Return [X, Y] of the center of cell containing provided text 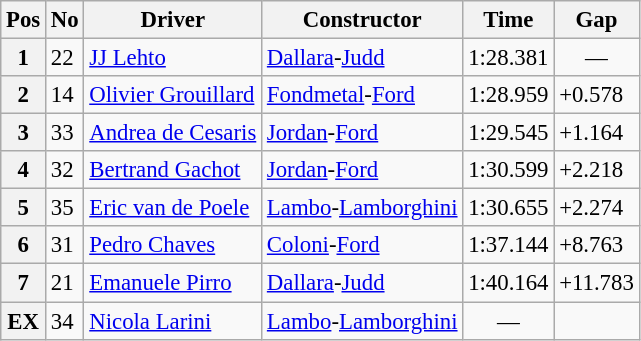
Emanuele Pirro [173, 283]
Pos [24, 20]
5 [24, 208]
+8.763 [596, 245]
3 [24, 133]
+2.274 [596, 208]
1:29.545 [508, 133]
31 [65, 245]
EX [24, 321]
Eric van de Poele [173, 208]
1:37.144 [508, 245]
33 [65, 133]
Pedro Chaves [173, 245]
1:30.655 [508, 208]
Gap [596, 20]
Constructor [362, 20]
6 [24, 245]
1:30.599 [508, 170]
21 [65, 283]
22 [65, 58]
+11.783 [596, 283]
4 [24, 170]
Time [508, 20]
1 [24, 58]
2 [24, 95]
Bertrand Gachot [173, 170]
1:40.164 [508, 283]
Nicola Larini [173, 321]
Fondmetal-Ford [362, 95]
Driver [173, 20]
+1.164 [596, 133]
32 [65, 170]
Andrea de Cesaris [173, 133]
Olivier Grouillard [173, 95]
14 [65, 95]
35 [65, 208]
1:28.959 [508, 95]
+0.578 [596, 95]
JJ Lehto [173, 58]
7 [24, 283]
Coloni-Ford [362, 245]
No [65, 20]
1:28.381 [508, 58]
+2.218 [596, 170]
34 [65, 321]
